Determine the (x, y) coordinate at the center of the cell enclosing the given text.  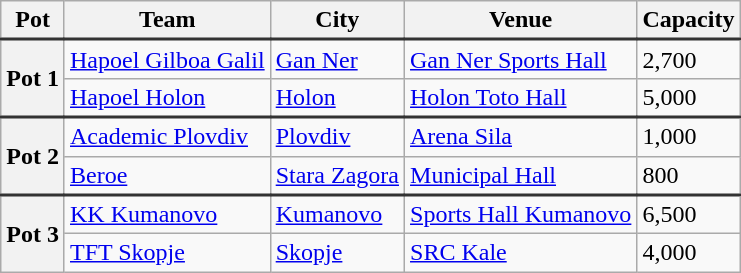
Gan Ner Sports Hall (521, 60)
Municipal Hall (521, 176)
1,000 (688, 136)
Team (167, 20)
TFT Skopje (167, 253)
Beroe (167, 176)
5,000 (688, 98)
Pot (33, 20)
Sports Hall Kumanovo (521, 214)
6,500 (688, 214)
Holon Toto Hall (521, 98)
Holon (337, 98)
SRC Kale (521, 253)
Capacity (688, 20)
Pot 1 (33, 79)
2,700 (688, 60)
Pot 2 (33, 156)
Hapoel Gilboa Galil (167, 60)
800 (688, 176)
Skopje (337, 253)
Gan Ner (337, 60)
Pot 3 (33, 234)
KK Kumanovo (167, 214)
Venue (521, 20)
Hapoel Holon (167, 98)
Kumanovo (337, 214)
4,000 (688, 253)
Stara Zagora (337, 176)
City (337, 20)
Academic Plovdiv (167, 136)
Arena Sila (521, 136)
Plovdiv (337, 136)
